Search for the cell housing the specified text and yield its [X, Y] center coordinate. 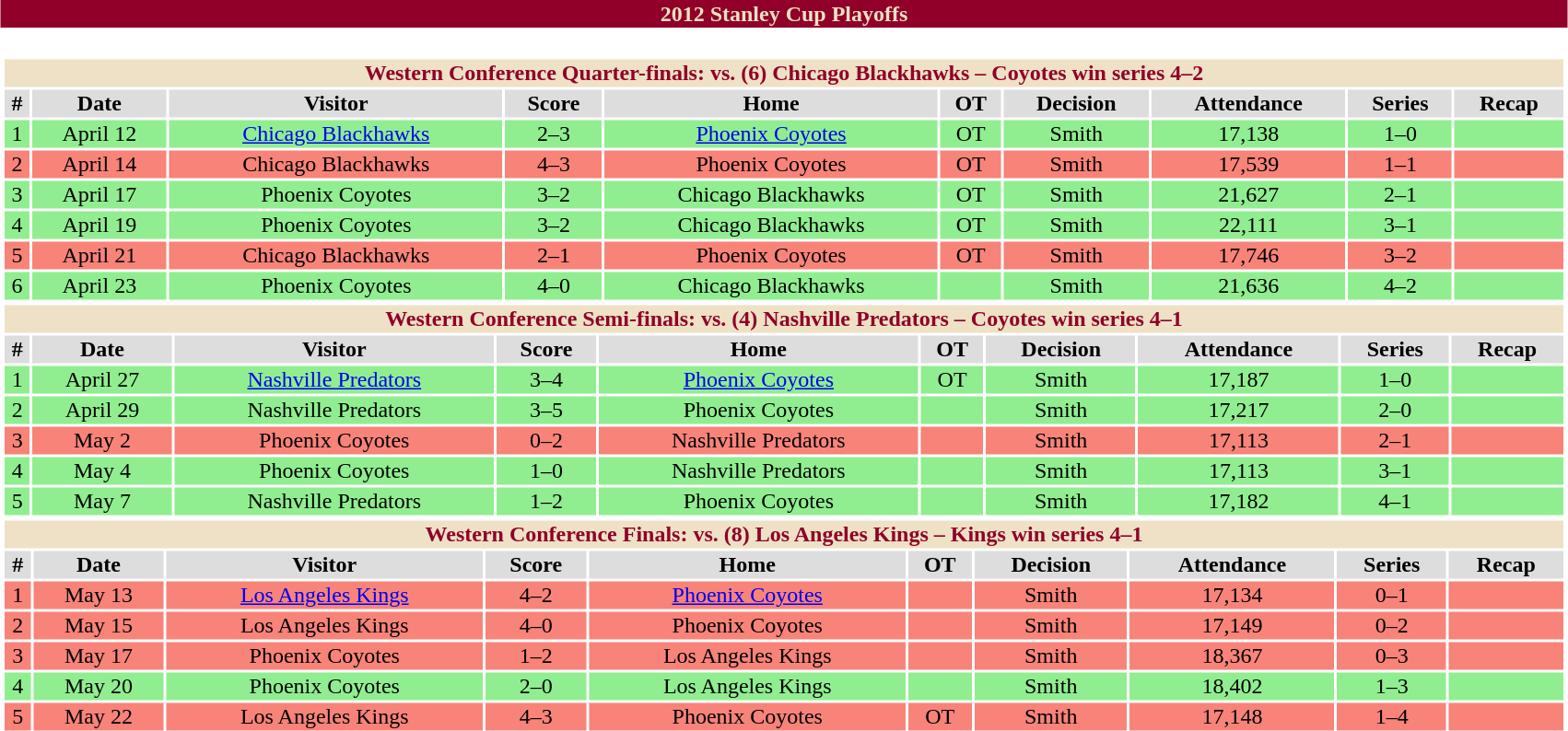
3–4 [546, 380]
1–4 [1391, 717]
17,746 [1249, 255]
May 4 [101, 470]
0–3 [1391, 656]
Western Conference Quarter-finals: vs. (6) Chicago Blackhawks – Coyotes win series 4–2 [783, 73]
17,217 [1238, 410]
17,138 [1249, 133]
1–1 [1400, 165]
3–5 [546, 410]
2–3 [553, 133]
April 29 [101, 410]
1–3 [1391, 686]
17,148 [1232, 717]
21,627 [1249, 194]
May 20 [99, 686]
May 17 [99, 656]
21,636 [1249, 286]
4–1 [1395, 502]
18,402 [1232, 686]
May 7 [101, 502]
April 21 [99, 255]
May 22 [99, 717]
April 23 [99, 286]
April 17 [99, 194]
18,367 [1232, 656]
May 2 [101, 441]
17,182 [1238, 502]
May 15 [99, 625]
17,149 [1232, 625]
April 12 [99, 133]
0–1 [1391, 596]
22,111 [1249, 226]
Western Conference Semi-finals: vs. (4) Nashville Predators – Coyotes win series 4–1 [783, 319]
6 [17, 286]
17,134 [1232, 596]
April 19 [99, 226]
April 14 [99, 165]
May 13 [99, 596]
17,539 [1249, 165]
2012 Stanley Cup Playoffs [784, 14]
Western Conference Finals: vs. (8) Los Angeles Kings – Kings win series 4–1 [783, 535]
April 27 [101, 380]
17,187 [1238, 380]
